Scan for the cell matching the given text and deliver its (X, Y) coordinate at center. 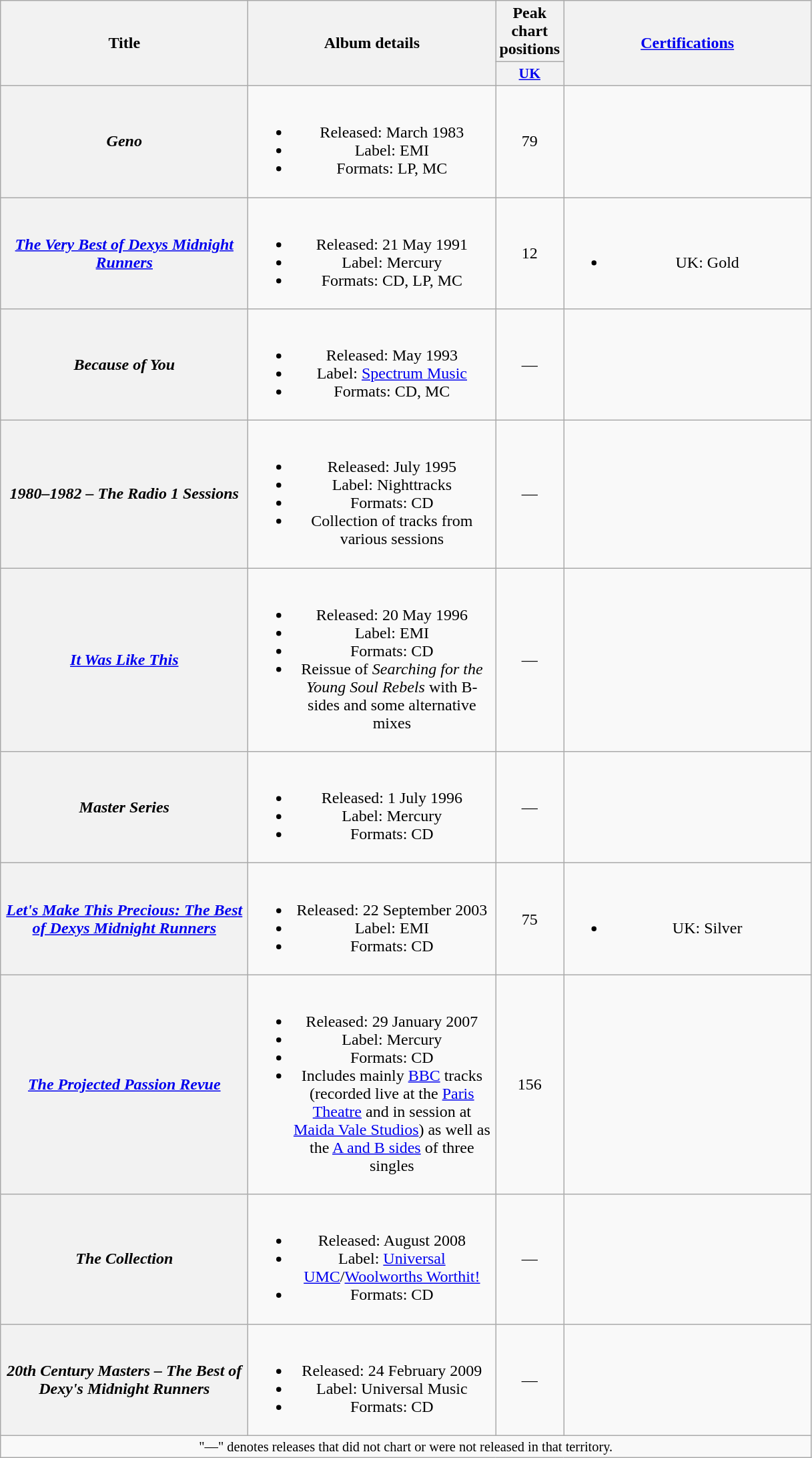
The Collection (124, 1259)
Master Series (124, 808)
156 (530, 1084)
75 (530, 919)
Title (124, 43)
Released: 21 May 1991Label: MercuryFormats: CD, LP, MC (372, 254)
Let's Make This Precious: The Best of Dexys Midnight Runners (124, 919)
Released: May 1993Label: Spectrum MusicFormats: CD, MC (372, 364)
Released: August 2008Label: Universal UMC/Woolworths Worthit!Formats: CD (372, 1259)
Released: July 1995Label: NighttracksFormats: CDCollection of tracks from various sessions (372, 494)
Released: 20 May 1996Label: EMIFormats: CDReissue of Searching for the Young Soul Rebels with B-sides and some alternative mixes (372, 660)
79 (530, 142)
12 (530, 254)
The Projected Passion Revue (124, 1084)
Certifications (687, 43)
Released: 22 September 2003Label: EMIFormats: CD (372, 919)
Peak chart positions (530, 31)
Because of You (124, 364)
Album details (372, 43)
The Very Best of Dexys Midnight Runners (124, 254)
Released: 24 February 2009Label: Universal MusicFormats: CD (372, 1379)
20th Century Masters – The Best of Dexy's Midnight Runners (124, 1379)
UK: Gold (687, 254)
UK: Silver (687, 919)
It Was Like This (124, 660)
1980–1982 – The Radio 1 Sessions (124, 494)
Released: March 1983Label: EMIFormats: LP, MC (372, 142)
Geno (124, 142)
Released: 1 July 1996Label: MercuryFormats: CD (372, 808)
"—" denotes releases that did not chart or were not released in that territory. (406, 1447)
UK (530, 74)
